For the text-containing cell, return its midpoint in (x, y) coordinate format. 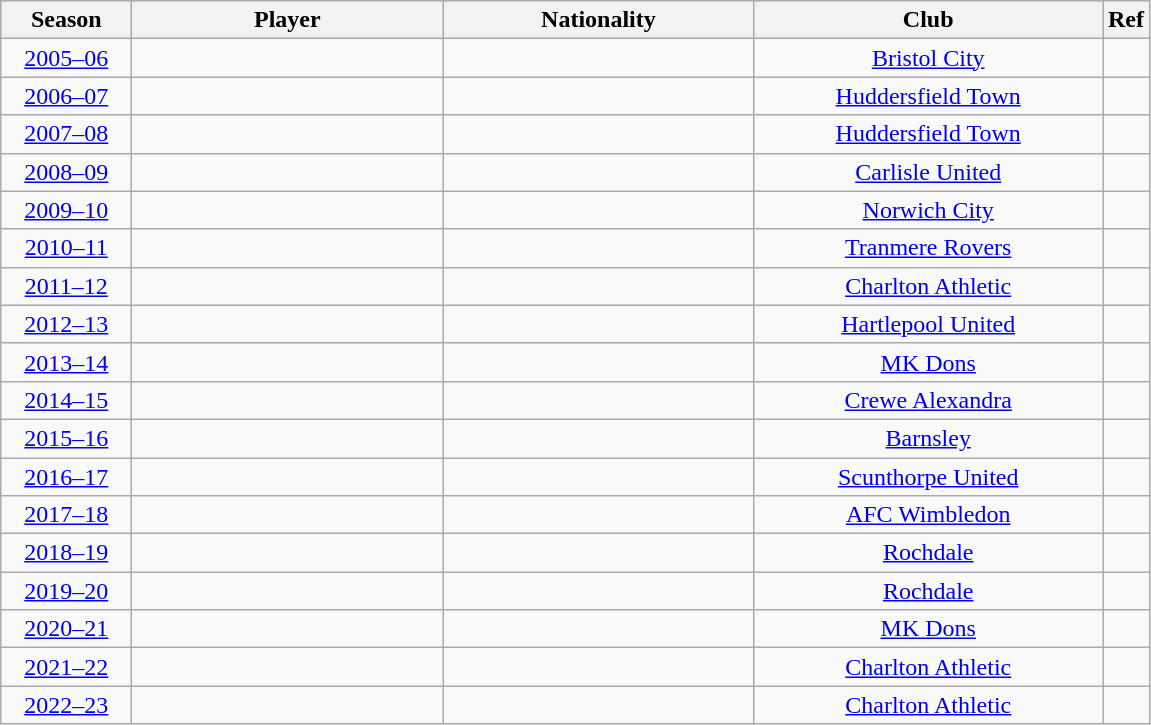
Club (928, 20)
Season (66, 20)
2015–16 (66, 438)
2012–13 (66, 324)
2007–08 (66, 134)
Player (288, 20)
2005–06 (66, 58)
2020–21 (66, 629)
Nationality (598, 20)
Crewe Alexandra (928, 400)
Carlisle United (928, 172)
AFC Wimbledon (928, 515)
Scunthorpe United (928, 477)
2018–19 (66, 553)
2008–09 (66, 172)
2006–07 (66, 96)
Hartlepool United (928, 324)
2010–11 (66, 248)
2014–15 (66, 400)
Tranmere Rovers (928, 248)
Ref (1126, 20)
Barnsley (928, 438)
2017–18 (66, 515)
Bristol City (928, 58)
Norwich City (928, 210)
2016–17 (66, 477)
2021–22 (66, 667)
2022–23 (66, 705)
2019–20 (66, 591)
2011–12 (66, 286)
2013–14 (66, 362)
2009–10 (66, 210)
